For the text-containing cell, return its midpoint in [X, Y] coordinate format. 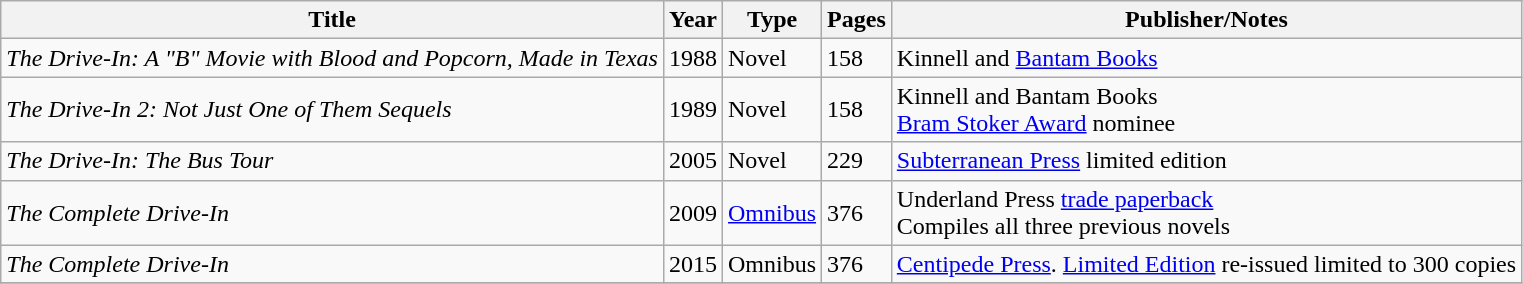
229 [857, 161]
Underland Press trade paperbackCompiles all three previous novels [1206, 212]
Kinnell and Bantam BooksBram Stoker Award nominee [1206, 110]
Year [692, 20]
2015 [692, 264]
The Drive-In: The Bus Tour [332, 161]
Publisher/Notes [1206, 20]
1988 [692, 58]
2009 [692, 212]
Subterranean Press limited edition [1206, 161]
Type [772, 20]
2005 [692, 161]
1989 [692, 110]
The Drive-In: A "B" Movie with Blood and Popcorn, Made in Texas [332, 58]
Title [332, 20]
Pages [857, 20]
Kinnell and Bantam Books [1206, 58]
The Drive-In 2: Not Just One of Them Sequels [332, 110]
Centipede Press. Limited Edition re-issued limited to 300 copies [1206, 264]
